Output the (x, y) coordinate of the center of the cell containing the given text.  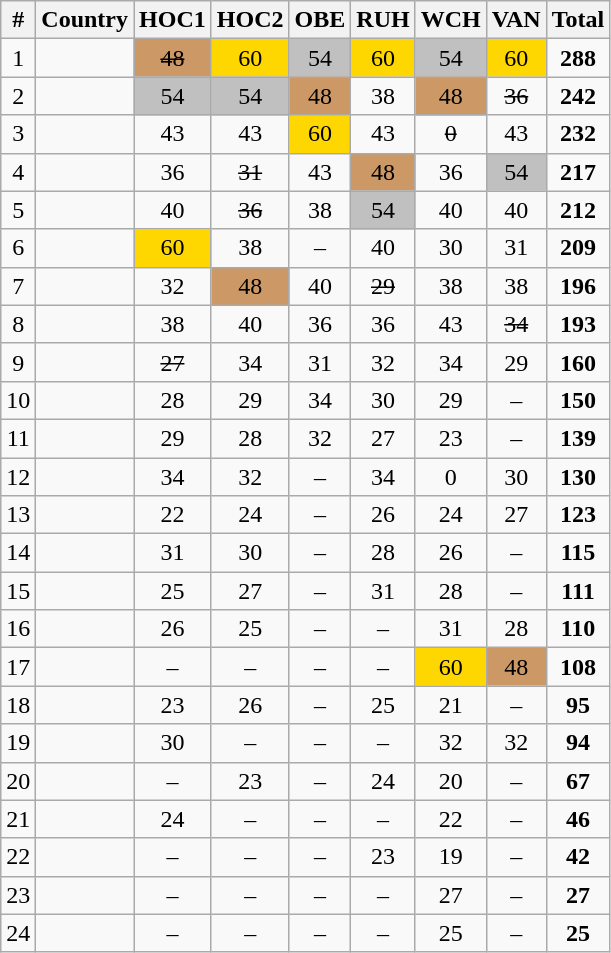
WCH (450, 20)
HOC2 (250, 20)
Country (85, 20)
232 (578, 134)
18 (18, 705)
10 (18, 400)
5 (18, 210)
193 (578, 324)
288 (578, 58)
HOC1 (173, 20)
OBE (320, 20)
108 (578, 667)
3 (18, 134)
# (18, 20)
16 (18, 629)
13 (18, 515)
46 (578, 819)
4 (18, 172)
42 (578, 857)
196 (578, 286)
242 (578, 96)
1 (18, 58)
17 (18, 667)
209 (578, 248)
110 (578, 629)
9 (18, 362)
123 (578, 515)
Total (578, 20)
160 (578, 362)
2 (18, 96)
150 (578, 400)
14 (18, 553)
8 (18, 324)
RUH (383, 20)
111 (578, 591)
139 (578, 438)
95 (578, 705)
212 (578, 210)
12 (18, 477)
217 (578, 172)
11 (18, 438)
VAN (516, 20)
67 (578, 781)
115 (578, 553)
6 (18, 248)
94 (578, 743)
130 (578, 477)
7 (18, 286)
15 (18, 591)
